Capture the cell that displays the provided text and extract its (x, y) central coordinate. 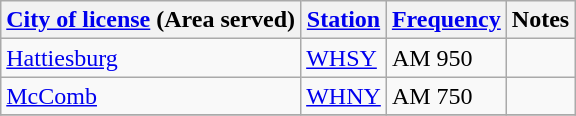
City of license (Area served) (151, 20)
Frequency (446, 20)
AM 950 (446, 58)
Station (344, 20)
Hattiesburg (151, 58)
Notes (540, 20)
AM 750 (446, 96)
WHSY (344, 58)
McComb (151, 96)
WHNY (344, 96)
